Return the [X, Y] coordinate for the center point of the cell that contains the specified text.  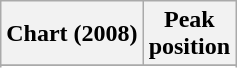
Chart (2008) [72, 34]
Peakposition [189, 34]
